Return (X, Y) of the center of cell containing provided text 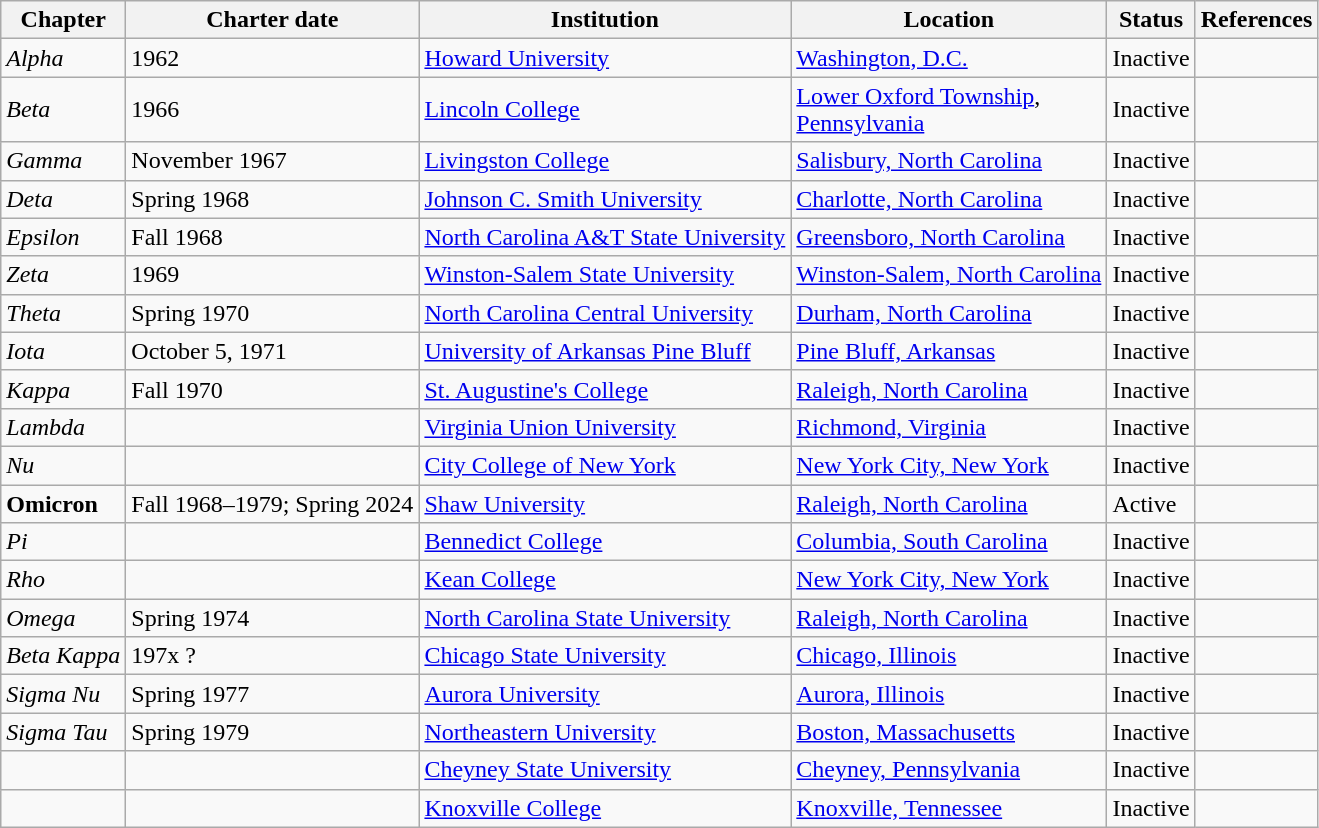
Deta (64, 199)
Howard University (605, 58)
Spring 1977 (272, 694)
University of Arkansas Pine Bluff (605, 351)
Shaw University (605, 503)
North Carolina Central University (605, 313)
Epsilon (64, 237)
Durham, North Carolina (949, 313)
Northeastern University (605, 732)
St. Augustine's College (605, 389)
Charter date (272, 20)
Spring 1974 (272, 618)
Location (949, 20)
Boston, Massachusetts (949, 732)
Winston-Salem State University (605, 275)
Spring 1979 (272, 732)
Beta Kappa (64, 656)
Cheyney, Pennsylvania (949, 770)
1969 (272, 275)
References (1256, 20)
Theta (64, 313)
November 1967 (272, 161)
Nu (64, 465)
Lower Oxford Township,Pennsylvania (949, 110)
Charlotte, North Carolina (949, 199)
Institution (605, 20)
Knoxville, Tennessee (949, 808)
Sigma Tau (64, 732)
Kappa (64, 389)
Virginia Union University (605, 427)
Active (1151, 503)
Fall 1968–1979; Spring 2024 (272, 503)
October 5, 1971 (272, 351)
Omega (64, 618)
Lambda (64, 427)
197x ? (272, 656)
Fall 1970 (272, 389)
Aurora University (605, 694)
Iota (64, 351)
Salisbury, North Carolina (949, 161)
1966 (272, 110)
1962 (272, 58)
Washington, D.C. (949, 58)
Spring 1968 (272, 199)
Johnson C. Smith University (605, 199)
Kean College (605, 580)
Richmond, Virginia (949, 427)
Knoxville College (605, 808)
Pine Bluff, Arkansas (949, 351)
Omicron (64, 503)
Cheyney State University (605, 770)
Sigma Nu (64, 694)
Winston-Salem, North Carolina (949, 275)
Rho (64, 580)
North Carolina State University (605, 618)
Chapter (64, 20)
Chicago State University (605, 656)
Chicago, Illinois (949, 656)
Gamma (64, 161)
Lincoln College (605, 110)
Status (1151, 20)
Pi (64, 542)
North Carolina A&T State University (605, 237)
City College of New York (605, 465)
Aurora, Illinois (949, 694)
Greensboro, North Carolina (949, 237)
Livingston College (605, 161)
Bennedict College (605, 542)
Zeta (64, 275)
Spring 1970 (272, 313)
Columbia, South Carolina (949, 542)
Alpha (64, 58)
Fall 1968 (272, 237)
Beta (64, 110)
